Locate the cell with the specified text and output its (x, y) center coordinate. 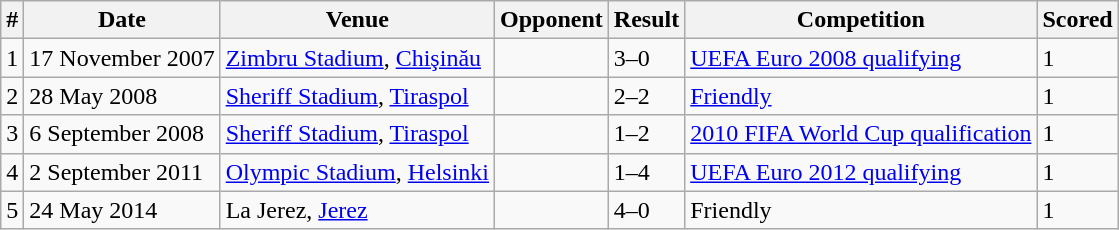
4–0 (646, 210)
2010 FIFA World Cup qualification (861, 134)
Competition (861, 20)
UEFA Euro 2012 qualifying (861, 172)
4 (12, 172)
Result (646, 20)
28 May 2008 (122, 96)
2–2 (646, 96)
Date (122, 20)
3–0 (646, 58)
Olympic Stadium, Helsinki (357, 172)
17 November 2007 (122, 58)
Scored (1078, 20)
UEFA Euro 2008 qualifying (861, 58)
2 September 2011 (122, 172)
24 May 2014 (122, 210)
Zimbru Stadium, Chişinău (357, 58)
1–4 (646, 172)
1–2 (646, 134)
Opponent (552, 20)
6 September 2008 (122, 134)
Venue (357, 20)
2 (12, 96)
La Jerez, Jerez (357, 210)
# (12, 20)
3 (12, 134)
5 (12, 210)
